Return [x, y] of the center of cell containing provided text 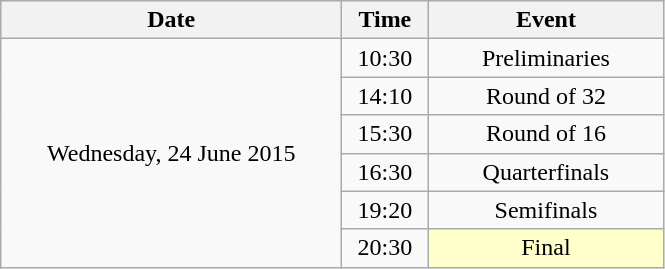
Round of 32 [546, 96]
15:30 [385, 134]
Wednesday, 24 June 2015 [172, 153]
Time [385, 20]
Event [546, 20]
20:30 [385, 248]
Preliminaries [546, 58]
19:20 [385, 210]
Date [172, 20]
Final [546, 248]
14:10 [385, 96]
Quarterfinals [546, 172]
Semifinals [546, 210]
10:30 [385, 58]
16:30 [385, 172]
Round of 16 [546, 134]
